Determine the [X, Y] coordinate at the center of the cell enclosing the given text.  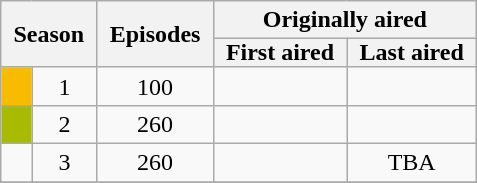
Episodes [155, 34]
2 [64, 124]
Last aired [412, 53]
Originally aired [344, 20]
TBA [412, 162]
Season [49, 34]
1 [64, 86]
100 [155, 86]
First aired [280, 53]
3 [64, 162]
